Find where the given text appears and provide that cell's center as (X, Y) coordinate. 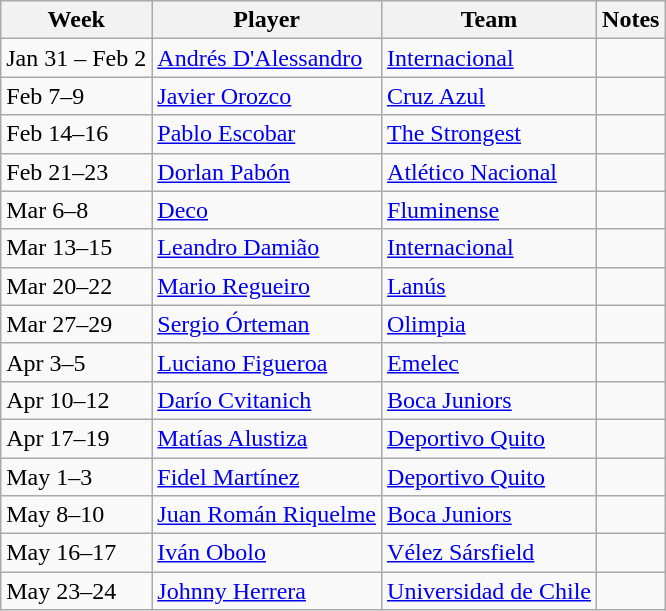
Player (267, 20)
Mar 13–15 (76, 248)
May 16–17 (76, 553)
Darío Cvitanich (267, 400)
Cruz Azul (490, 96)
Vélez Sársfield (490, 553)
Fluminense (490, 210)
Iván Obolo (267, 553)
Dorlan Pabón (267, 172)
May 1–3 (76, 477)
Emelec (490, 362)
Jan 31 – Feb 2 (76, 58)
Johnny Herrera (267, 591)
Andrés D'Alessandro (267, 58)
Apr 17–19 (76, 438)
The Strongest (490, 134)
Feb 21–23 (76, 172)
May 8–10 (76, 515)
Lanús (490, 286)
Mar 20–22 (76, 286)
May 23–24 (76, 591)
Week (76, 20)
Feb 7–9 (76, 96)
Apr 3–5 (76, 362)
Matías Alustiza (267, 438)
Juan Román Riquelme (267, 515)
Luciano Figueroa (267, 362)
Olimpia (490, 324)
Sergio Órteman (267, 324)
Javier Orozco (267, 96)
Notes (631, 20)
Mario Regueiro (267, 286)
Universidad de Chile (490, 591)
Leandro Damião (267, 248)
Deco (267, 210)
Apr 10–12 (76, 400)
Atlético Nacional (490, 172)
Mar 6–8 (76, 210)
Mar 27–29 (76, 324)
Team (490, 20)
Feb 14–16 (76, 134)
Fidel Martínez (267, 477)
Pablo Escobar (267, 134)
